For the text-containing cell, return its midpoint in [X, Y] coordinate format. 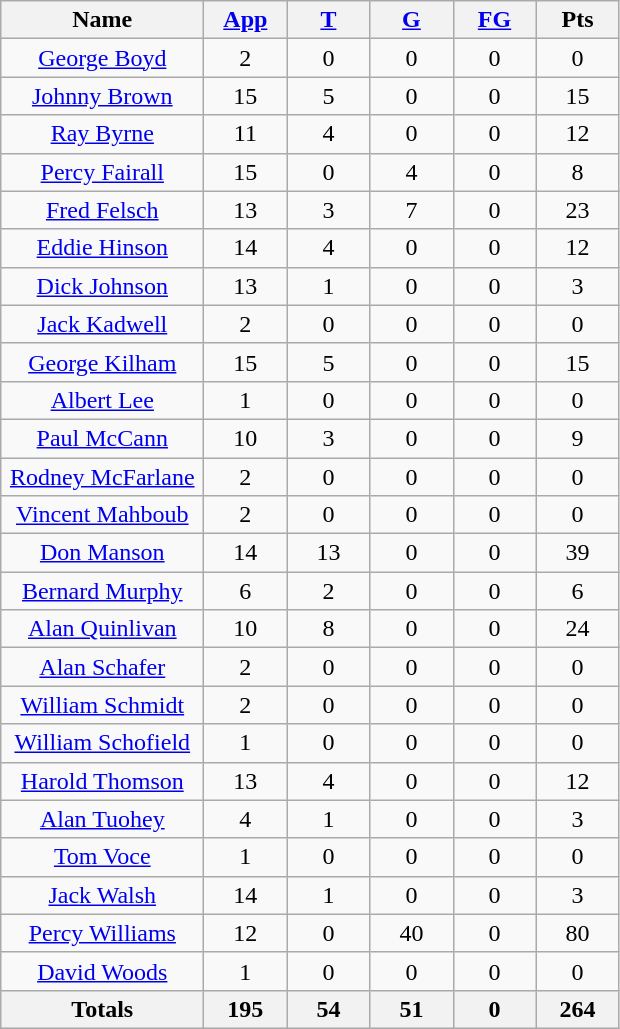
Jack Kadwell [102, 324]
80 [578, 933]
Pts [578, 20]
23 [578, 210]
Johnny Brown [102, 96]
T [328, 20]
51 [412, 1009]
9 [578, 438]
G [412, 20]
FG [494, 20]
Vincent Mahboub [102, 515]
Alan Schafer [102, 667]
Bernard Murphy [102, 591]
App [246, 20]
Jack Walsh [102, 895]
11 [246, 134]
Alan Quinlivan [102, 629]
39 [578, 553]
Ray Byrne [102, 134]
Eddie Hinson [102, 248]
54 [328, 1009]
40 [412, 933]
Albert Lee [102, 400]
Totals [102, 1009]
George Boyd [102, 58]
George Kilham [102, 362]
7 [412, 210]
Fred Felsch [102, 210]
David Woods [102, 971]
Paul McCann [102, 438]
264 [578, 1009]
William Schmidt [102, 705]
Tom Voce [102, 857]
195 [246, 1009]
Alan Tuohey [102, 819]
Name [102, 20]
Percy Fairall [102, 172]
Percy Williams [102, 933]
Rodney McFarlane [102, 477]
Dick Johnson [102, 286]
24 [578, 629]
Harold Thomson [102, 781]
Don Manson [102, 553]
William Schofield [102, 743]
